For the text-containing cell, return its midpoint in [X, Y] coordinate format. 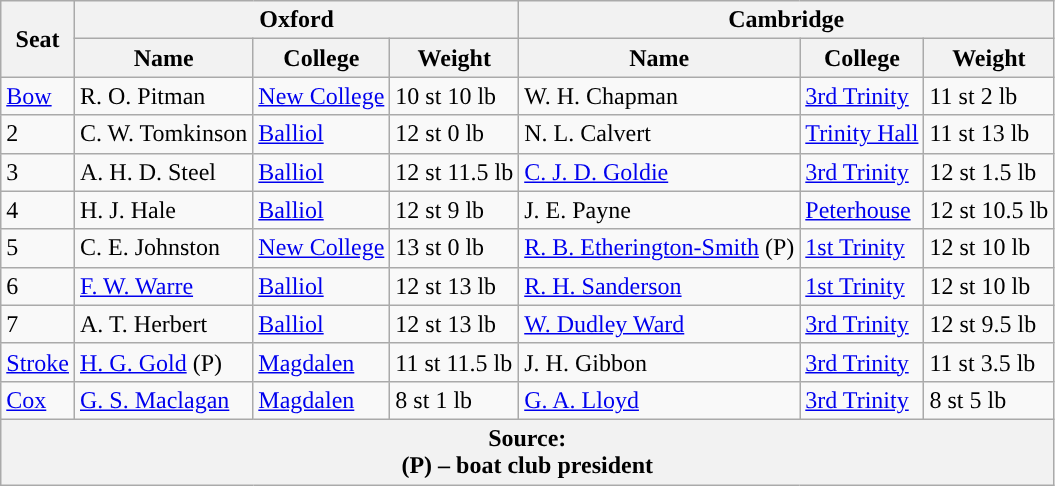
11 st 13 lb [989, 134]
Oxford [296, 20]
2 [38, 134]
A. T. Herbert [163, 324]
13 st 0 lb [454, 248]
Source:(P) – boat club president [528, 452]
10 st 10 lb [454, 96]
N. L. Calvert [660, 134]
Cambridge [786, 20]
Cox [38, 400]
Trinity Hall [862, 134]
12 st 9.5 lb [989, 324]
12 st 0 lb [454, 134]
Stroke [38, 362]
W. Dudley Ward [660, 324]
5 [38, 248]
Peterhouse [862, 210]
11 st 2 lb [989, 96]
C. E. Johnston [163, 248]
12 st 11.5 lb [454, 172]
C. J. D. Goldie [660, 172]
J. E. Payne [660, 210]
F. W. Warre [163, 286]
12 st 1.5 lb [989, 172]
H. G. Gold (P) [163, 362]
W. H. Chapman [660, 96]
A. H. D. Steel [163, 172]
G. S. Maclagan [163, 400]
12 st 9 lb [454, 210]
3 [38, 172]
12 st 10.5 lb [989, 210]
11 st 3.5 lb [989, 362]
Seat [38, 39]
8 st 5 lb [989, 400]
H. J. Hale [163, 210]
Bow [38, 96]
8 st 1 lb [454, 400]
R. H. Sanderson [660, 286]
R. O. Pitman [163, 96]
7 [38, 324]
C. W. Tomkinson [163, 134]
6 [38, 286]
11 st 11.5 lb [454, 362]
R. B. Etherington-Smith (P) [660, 248]
4 [38, 210]
J. H. Gibbon [660, 362]
G. A. Lloyd [660, 400]
